Provide the (x, y) coordinate of the cell's center where the given text is located.  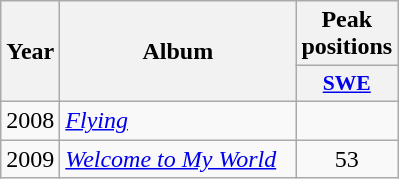
53 (347, 159)
Peak positions (347, 34)
SWE (347, 84)
Album (178, 52)
Year (30, 52)
2008 (30, 120)
Flying (178, 120)
Welcome to My World (178, 159)
2009 (30, 159)
